Return the [x, y] coordinate for the center point of the cell that contains the specified text.  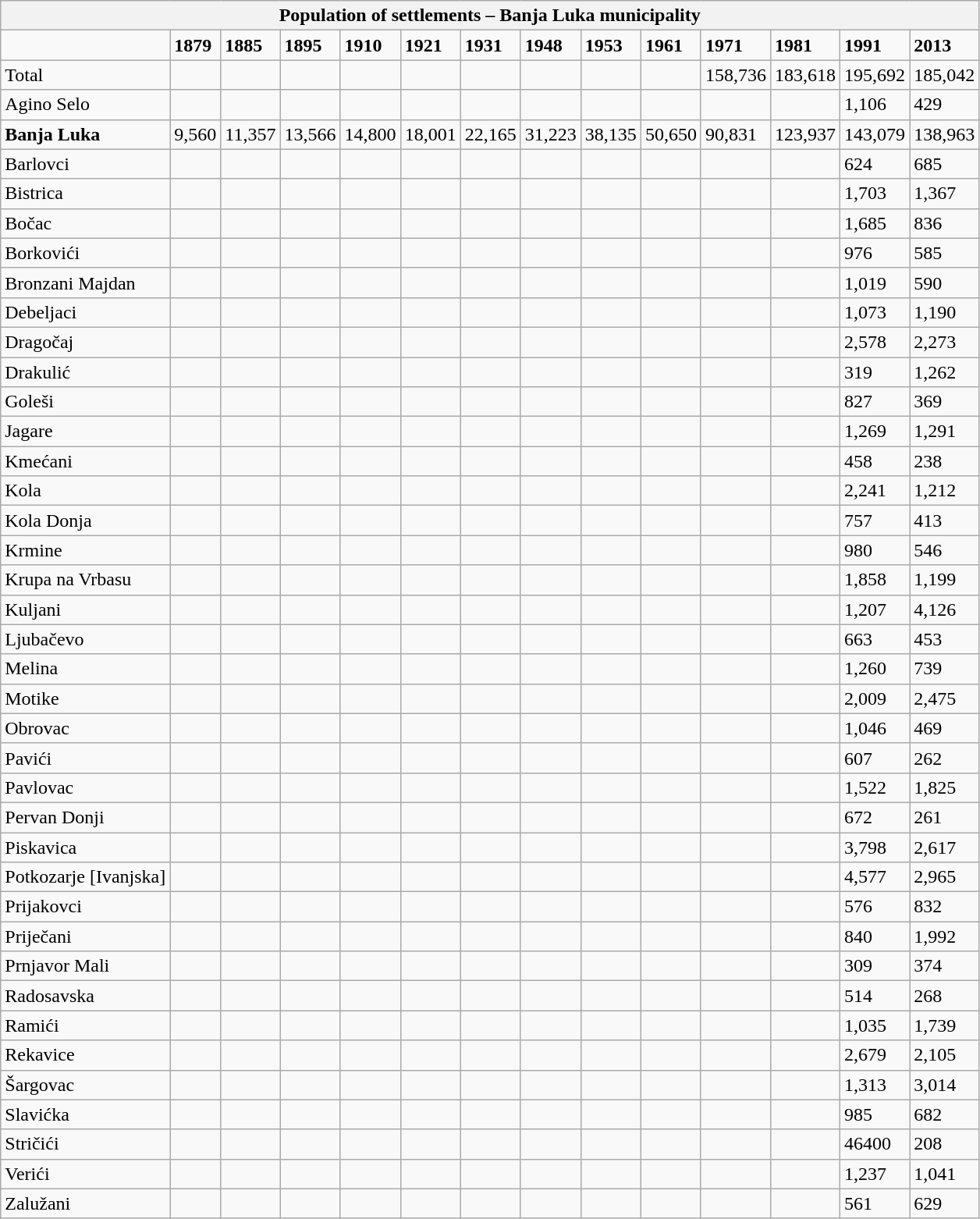
185,042 [944, 75]
469 [944, 728]
546 [944, 550]
Kola Donja [86, 521]
18,001 [431, 134]
123,937 [805, 134]
739 [944, 669]
Ljubačevo [86, 639]
Krmine [86, 550]
2,475 [944, 698]
1,262 [944, 372]
1,106 [875, 105]
14,800 [370, 134]
183,618 [805, 75]
1971 [735, 45]
3,014 [944, 1085]
663 [875, 639]
827 [875, 402]
2,273 [944, 342]
685 [944, 164]
1,046 [875, 728]
976 [875, 253]
1,685 [875, 223]
Piskavica [86, 847]
413 [944, 521]
832 [944, 907]
Priječani [86, 936]
Zalužani [86, 1203]
Rekavice [86, 1055]
1,858 [875, 580]
31,223 [551, 134]
1,019 [875, 283]
2,105 [944, 1055]
138,963 [944, 134]
629 [944, 1203]
Borkovići [86, 253]
590 [944, 283]
Krupa na Vrbasu [86, 580]
1,367 [944, 194]
3,798 [875, 847]
2013 [944, 45]
Motike [86, 698]
90,831 [735, 134]
585 [944, 253]
1,703 [875, 194]
1879 [195, 45]
1953 [610, 45]
1,199 [944, 580]
Obrovac [86, 728]
1910 [370, 45]
453 [944, 639]
1,313 [875, 1085]
Agino Selo [86, 105]
429 [944, 105]
Ramići [86, 1025]
2,578 [875, 342]
985 [875, 1114]
980 [875, 550]
4,577 [875, 877]
2,009 [875, 698]
1,825 [944, 787]
2,679 [875, 1055]
514 [875, 996]
9,560 [195, 134]
2,617 [944, 847]
Banja Luka [86, 134]
Barlovci [86, 164]
22,165 [490, 134]
672 [875, 817]
158,736 [735, 75]
Pervan Donji [86, 817]
1,041 [944, 1174]
238 [944, 461]
Drakulić [86, 372]
1948 [551, 45]
50,650 [671, 134]
Debeljaci [86, 312]
195,692 [875, 75]
1931 [490, 45]
Pavlovac [86, 787]
261 [944, 817]
369 [944, 402]
Population of settlements – Banja Luka municipality [490, 16]
143,079 [875, 134]
208 [944, 1144]
458 [875, 461]
Šargovac [86, 1085]
Radosavska [86, 996]
Total [86, 75]
1,260 [875, 669]
Bronzani Majdan [86, 283]
13,566 [311, 134]
1,073 [875, 312]
1,237 [875, 1174]
576 [875, 907]
607 [875, 758]
1,992 [944, 936]
1991 [875, 45]
268 [944, 996]
1,291 [944, 432]
Prijakovci [86, 907]
262 [944, 758]
Melina [86, 669]
11,357 [250, 134]
Kuljani [86, 609]
1,035 [875, 1025]
Dragočaj [86, 342]
1885 [250, 45]
1,207 [875, 609]
Kola [86, 491]
1981 [805, 45]
1895 [311, 45]
Verići [86, 1174]
309 [875, 966]
38,135 [610, 134]
Pavići [86, 758]
1,190 [944, 312]
1,739 [944, 1025]
Bistrica [86, 194]
46400 [875, 1144]
319 [875, 372]
Kmećani [86, 461]
Bočac [86, 223]
Prnjavor Mali [86, 966]
374 [944, 966]
624 [875, 164]
561 [875, 1203]
4,126 [944, 609]
Stričići [86, 1144]
2,241 [875, 491]
682 [944, 1114]
1,522 [875, 787]
836 [944, 223]
2,965 [944, 877]
Goleši [86, 402]
Potkozarje [Ivanjska] [86, 877]
1921 [431, 45]
Jagare [86, 432]
840 [875, 936]
757 [875, 521]
1,269 [875, 432]
Slavićka [86, 1114]
1961 [671, 45]
1,212 [944, 491]
